Capture the cell that displays the provided text and extract its [x, y] central coordinate. 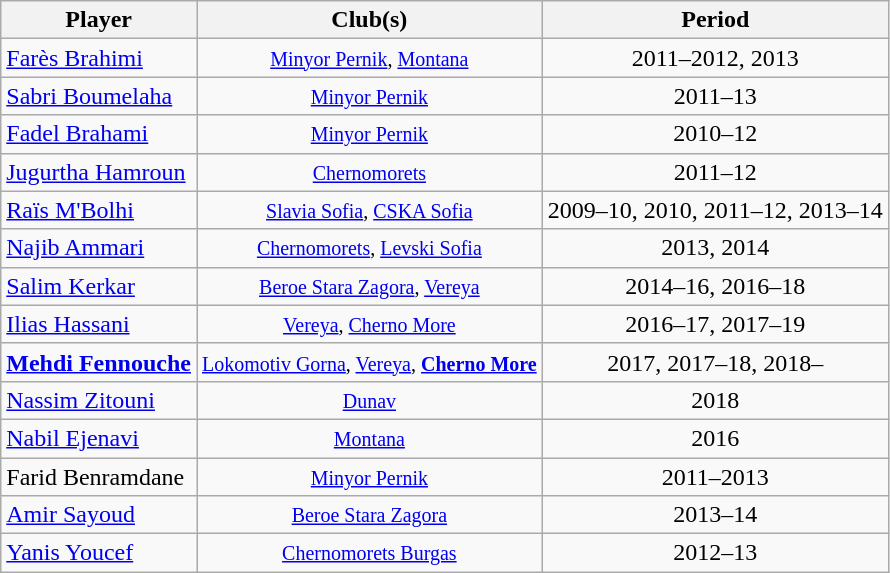
Amir Sayoud [99, 515]
Mehdi Fennouche [99, 362]
Period [715, 20]
Ilias Hassani [99, 324]
Lokomotiv Gorna, Vereya, Cherno More [369, 362]
Beroe Stara Zagora [369, 515]
Salim Kerkar [99, 286]
Slavia Sofia, CSKA Sofia [369, 210]
Player [99, 20]
Chernomorets, Levski Sofia [369, 248]
2011–13 [715, 96]
Yanis Youcef [99, 553]
2017, 2017–18, 2018– [715, 362]
2011–2012, 2013 [715, 58]
Sabri Boumelaha [99, 96]
Vereya, Cherno More [369, 324]
Nabil Ejenavi [99, 438]
Club(s) [369, 20]
2016–17, 2017–19 [715, 324]
2012–13 [715, 553]
2013–14 [715, 515]
2011–2013 [715, 477]
2018 [715, 400]
2016 [715, 438]
Fadel Brahami [99, 134]
2011–12 [715, 172]
2013, 2014 [715, 248]
Chernomorets [369, 172]
Jugurtha Hamroun [99, 172]
Farès Brahimi [99, 58]
Chernomorets Burgas [369, 553]
Beroe Stara Zagora, Vereya [369, 286]
2009–10, 2010, 2011–12, 2013–14 [715, 210]
Raïs M'Bolhi [99, 210]
Minyor Pernik, Montana [369, 58]
2010–12 [715, 134]
Dunav [369, 400]
Najib Ammari [99, 248]
Nassim Zitouni [99, 400]
Farid Benramdane [99, 477]
2014–16, 2016–18 [715, 286]
Montana [369, 438]
